Determine the (x, y) coordinate at the center of the cell enclosing the given text.  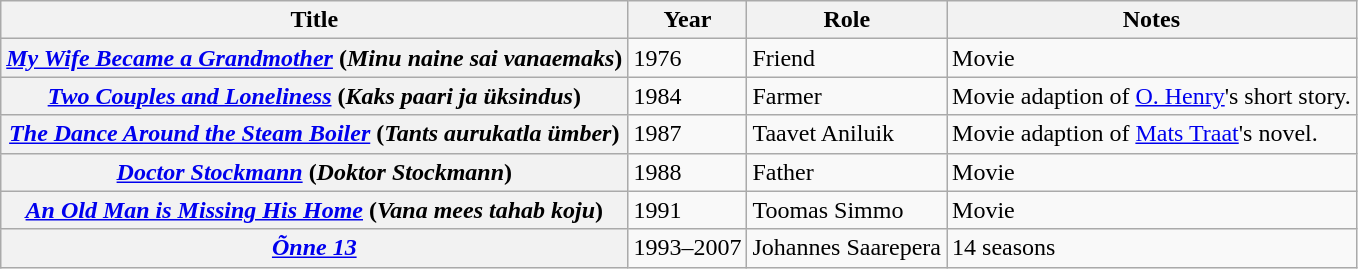
Two Couples and Loneliness (Kaks paari ja üksindus) (314, 96)
1976 (688, 58)
Movie adaption of Mats Traat's novel. (1152, 134)
1993–2007 (688, 248)
1987 (688, 134)
Year (688, 20)
Father (847, 172)
1991 (688, 210)
Johannes Saarepera (847, 248)
Movie adaption of O. Henry's short story. (1152, 96)
My Wife Became a Grandmother (Minu naine sai vanaemaks) (314, 58)
Friend (847, 58)
Taavet Aniluik (847, 134)
14 seasons (1152, 248)
Farmer (847, 96)
Toomas Simmo (847, 210)
An Old Man is Missing His Home (Vana mees tahab koju) (314, 210)
Title (314, 20)
1984 (688, 96)
1988 (688, 172)
The Dance Around the Steam Boiler (Tants aurukatla ümber) (314, 134)
Õnne 13 (314, 248)
Notes (1152, 20)
Role (847, 20)
Doctor Stockmann (Doktor Stockmann) (314, 172)
